Detect which cell encompasses the target text, then output its (X, Y) center coordinate. 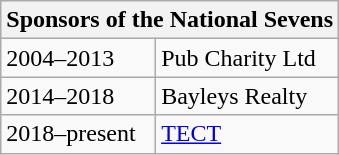
2014–2018 (78, 96)
Sponsors of the National Sevens (170, 20)
2018–present (78, 134)
2004–2013 (78, 58)
TECT (248, 134)
Bayleys Realty (248, 96)
Pub Charity Ltd (248, 58)
